For the text-containing cell, return its midpoint in [x, y] coordinate format. 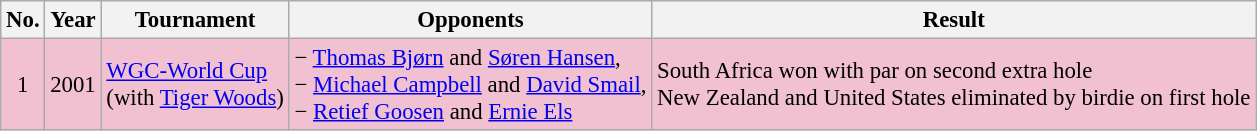
2001 [73, 85]
Result [954, 20]
No. [23, 20]
Opponents [470, 20]
1 [23, 85]
− Thomas Bjørn and Søren Hansen, − Michael Campbell and David Smail, − Retief Goosen and Ernie Els [470, 85]
South Africa won with par on second extra holeNew Zealand and United States eliminated by birdie on first hole [954, 85]
WGC-World Cup(with Tiger Woods) [195, 85]
Tournament [195, 20]
Year [73, 20]
